Detect which cell encompasses the target text, then output its (X, Y) center coordinate. 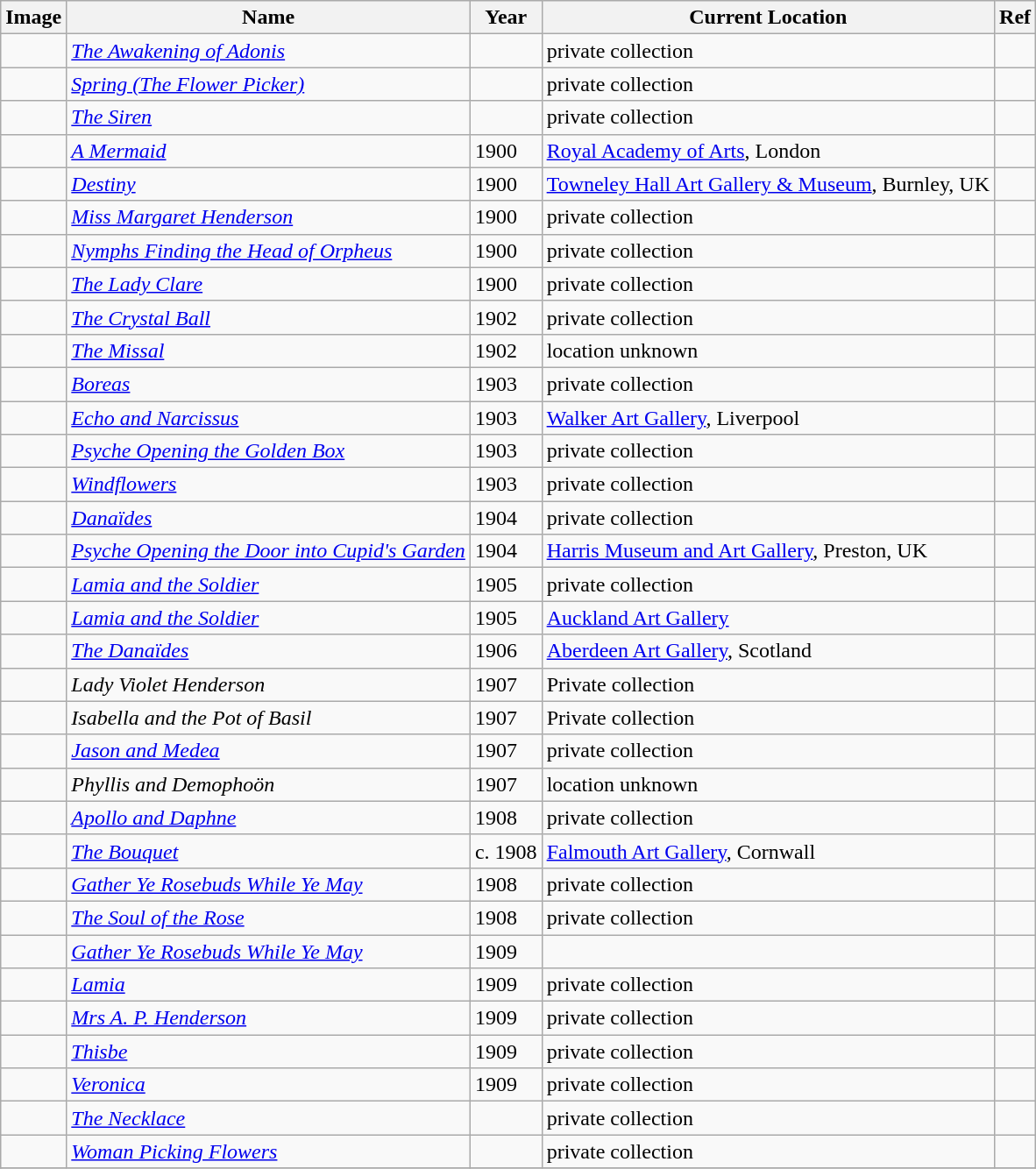
Echo and Narcissus (268, 418)
Boreas (268, 384)
Auckland Art Gallery (768, 618)
Royal Academy of Arts, London (768, 151)
Jason and Medea (268, 751)
Towneley Hall Art Gallery & Museum, Burnley, UK (768, 184)
The Lady Clare (268, 284)
The Missal (268, 351)
Thisbe (268, 1052)
The Bouquet (268, 851)
c. 1908 (506, 851)
Lamia (268, 985)
Nymphs Finding the Head of Orpheus (268, 251)
Danaïdes (268, 518)
The Danaïdes (268, 651)
Year (506, 18)
Ref (1015, 18)
Falmouth Art Gallery, Cornwall (768, 851)
Mrs A. P. Henderson (268, 1018)
The Awakening of Adonis (268, 51)
Harris Museum and Art Gallery, Preston, UK (768, 551)
Psyche Opening the Golden Box (268, 451)
The Crystal Ball (268, 317)
Current Location (768, 18)
Phyllis and Demophoön (268, 784)
Apollo and Daphne (268, 818)
1906 (506, 651)
Miss Margaret Henderson (268, 217)
Lady Violet Henderson (268, 684)
Psyche Opening the Door into Cupid's Garden (268, 551)
Walker Art Gallery, Liverpool (768, 418)
Aberdeen Art Gallery, Scotland (768, 651)
Destiny (268, 184)
The Necklace (268, 1118)
The Soul of the Rose (268, 917)
Veronica (268, 1085)
Woman Picking Flowers (268, 1151)
Windflowers (268, 485)
Isabella and the Pot of Basil (268, 718)
Spring (The Flower Picker) (268, 84)
A Mermaid (268, 151)
The Siren (268, 117)
Name (268, 18)
Image (33, 18)
